Extract the [X, Y] coordinate from the center of the cell holding the provided text.  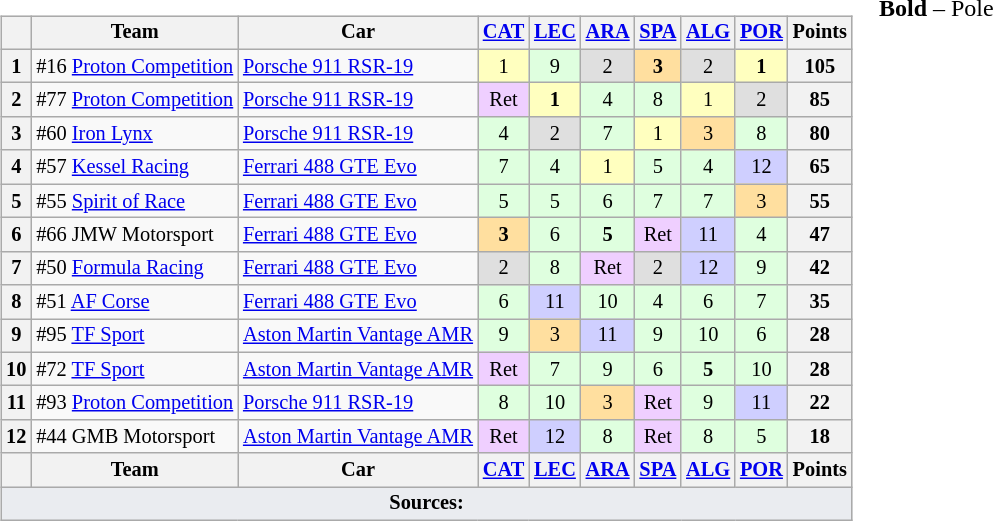
18 [820, 437]
105 [820, 66]
#50 Formula Racing [134, 268]
#57 Kessel Racing [134, 167]
80 [820, 134]
#77 Proton Competition [134, 100]
42 [820, 268]
22 [820, 403]
#51 AF Corse [134, 302]
#44 GMB Motorsport [134, 437]
#60 Iron Lynx [134, 134]
#72 TF Sport [134, 369]
Sources: [426, 504]
#95 TF Sport [134, 336]
#55 Spirit of Race [134, 201]
#16 Proton Competition [134, 66]
#93 Proton Competition [134, 403]
#66 JMW Motorsport [134, 235]
47 [820, 235]
65 [820, 167]
55 [820, 201]
35 [820, 302]
85 [820, 100]
